For the text-containing cell, return its midpoint in (x, y) coordinate format. 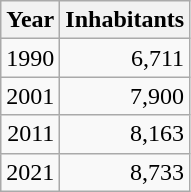
2021 (30, 172)
8,733 (125, 172)
6,711 (125, 58)
2001 (30, 96)
2011 (30, 134)
1990 (30, 58)
8,163 (125, 134)
7,900 (125, 96)
Inhabitants (125, 20)
Year (30, 20)
